Capture the cell that displays the provided text and extract its [x, y] central coordinate. 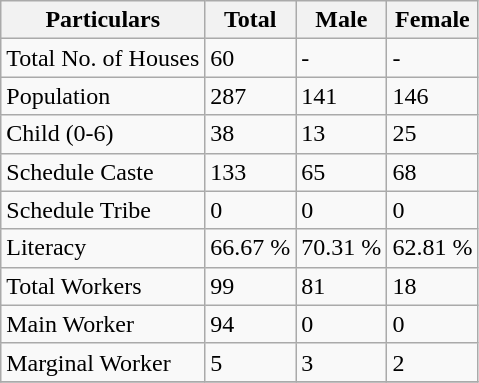
146 [432, 96]
13 [342, 134]
Particulars [103, 20]
81 [342, 286]
5 [250, 362]
99 [250, 286]
Female [432, 20]
Main Worker [103, 324]
2 [432, 362]
Schedule Caste [103, 172]
3 [342, 362]
141 [342, 96]
Marginal Worker [103, 362]
Schedule Tribe [103, 210]
94 [250, 324]
Population [103, 96]
60 [250, 58]
66.67 % [250, 248]
65 [342, 172]
68 [432, 172]
Total Workers [103, 286]
Child (0-6) [103, 134]
133 [250, 172]
Male [342, 20]
38 [250, 134]
70.31 % [342, 248]
287 [250, 96]
25 [432, 134]
Total [250, 20]
Literacy [103, 248]
18 [432, 286]
Total No. of Houses [103, 58]
62.81 % [432, 248]
